From the cell containing the given text, extract its center point as [x, y] coordinate. 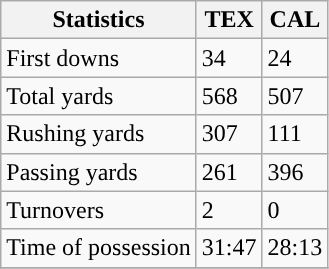
0 [295, 210]
396 [295, 172]
34 [229, 58]
28:13 [295, 248]
Total yards [99, 96]
CAL [295, 20]
Passing yards [99, 172]
Rushing yards [99, 134]
Statistics [99, 20]
31:47 [229, 248]
24 [295, 58]
Time of possession [99, 248]
111 [295, 134]
TEX [229, 20]
First downs [99, 58]
261 [229, 172]
568 [229, 96]
307 [229, 134]
Turnovers [99, 210]
2 [229, 210]
507 [295, 96]
